Provide the (x, y) coordinate of the cell's center where the given text is located.  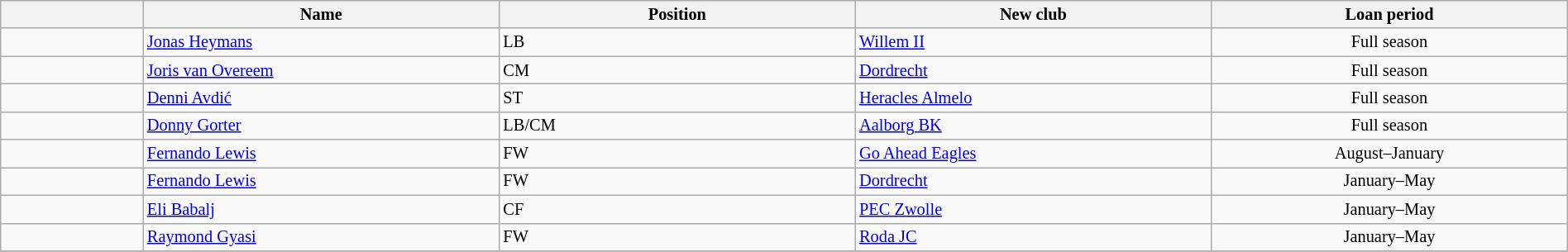
Position (678, 14)
Eli Babalj (321, 209)
CF (678, 209)
Joris van Overeem (321, 70)
Name (321, 14)
Aalborg BK (1034, 126)
Roda JC (1034, 237)
LB (678, 42)
Donny Gorter (321, 126)
ST (678, 97)
New club (1034, 14)
LB/CM (678, 126)
Denni Avdić (321, 97)
Loan period (1389, 14)
Heracles Almelo (1034, 97)
Go Ahead Eagles (1034, 154)
August–January (1389, 154)
PEC Zwolle (1034, 209)
Willem II (1034, 42)
Jonas Heymans (321, 42)
Raymond Gyasi (321, 237)
CM (678, 70)
